Extract the [X, Y] coordinate from the center of the cell holding the provided text.  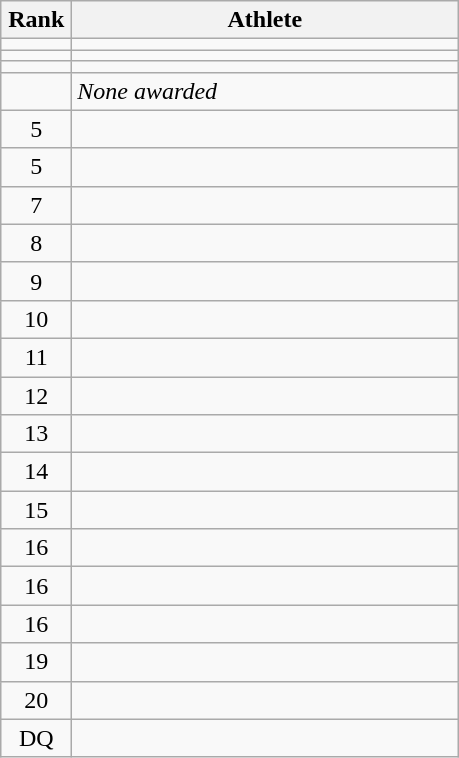
8 [36, 243]
9 [36, 281]
Rank [36, 20]
DQ [36, 738]
11 [36, 357]
None awarded [265, 91]
10 [36, 319]
Athlete [265, 20]
20 [36, 700]
13 [36, 434]
12 [36, 395]
7 [36, 205]
19 [36, 662]
14 [36, 472]
15 [36, 510]
